Return (x, y) of the center of cell containing provided text 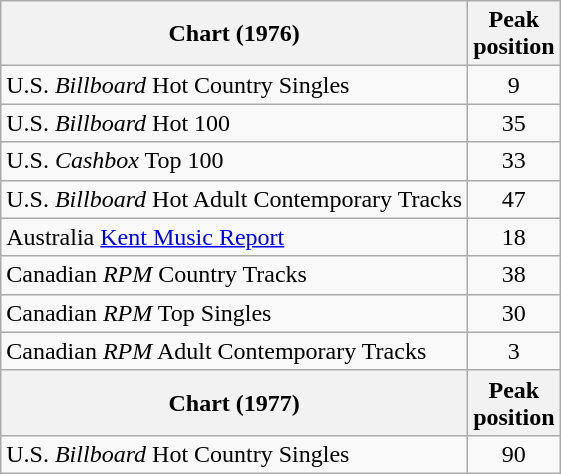
9 (514, 85)
18 (514, 237)
Canadian RPM Country Tracks (234, 275)
U.S. Cashbox Top 100 (234, 161)
90 (514, 454)
35 (514, 123)
U.S. Billboard Hot Adult Contemporary Tracks (234, 199)
Canadian RPM Adult Contemporary Tracks (234, 351)
Chart (1977) (234, 402)
Australia Kent Music Report (234, 237)
U.S. Billboard Hot 100 (234, 123)
33 (514, 161)
3 (514, 351)
Chart (1976) (234, 34)
Canadian RPM Top Singles (234, 313)
47 (514, 199)
38 (514, 275)
30 (514, 313)
